Find where the given text appears and provide that cell's center as [X, Y] coordinate. 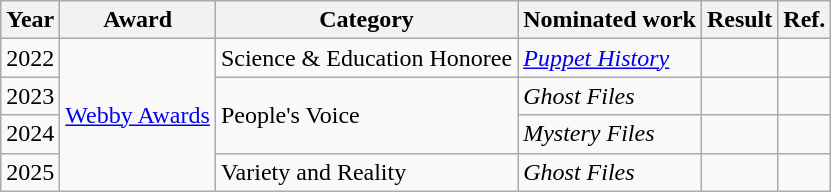
Award [138, 20]
2023 [30, 96]
Year [30, 20]
2022 [30, 58]
Category [366, 20]
Result [739, 20]
Nominated work [610, 20]
Mystery Files [610, 134]
People's Voice [366, 115]
2025 [30, 172]
Variety and Reality [366, 172]
Ref. [804, 20]
Science & Education Honoree [366, 58]
2024 [30, 134]
Webby Awards [138, 115]
Puppet History [610, 58]
